For the text-containing cell, return its midpoint in [x, y] coordinate format. 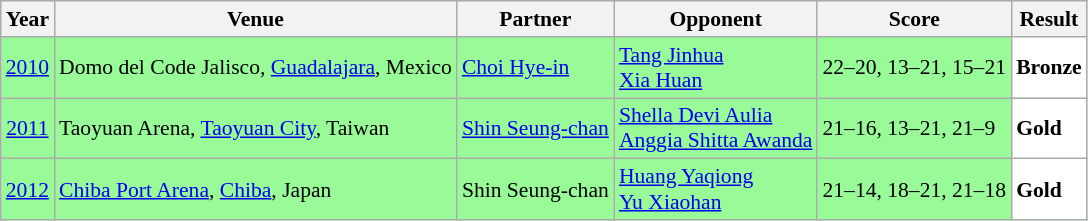
21–14, 18–21, 21–18 [914, 190]
Result [1049, 19]
Tang Jinhua Xia Huan [716, 68]
2010 [28, 68]
Score [914, 19]
Taoyuan Arena, Taoyuan City, Taiwan [256, 128]
Year [28, 19]
Chiba Port Arena, Chiba, Japan [256, 190]
Bronze [1049, 68]
Partner [536, 19]
2012 [28, 190]
21–16, 13–21, 21–9 [914, 128]
Opponent [716, 19]
Venue [256, 19]
Huang Yaqiong Yu Xiaohan [716, 190]
22–20, 13–21, 15–21 [914, 68]
Shella Devi Aulia Anggia Shitta Awanda [716, 128]
Choi Hye-in [536, 68]
2011 [28, 128]
Domo del Code Jalisco, Guadalajara, Mexico [256, 68]
